Provide the (X, Y) coordinate of the cell's center where the given text is located.  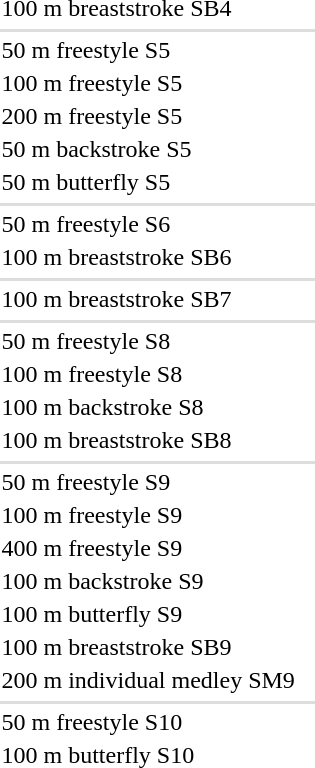
100 m breaststroke SB8 (148, 440)
400 m freestyle S9 (148, 548)
50 m freestyle S10 (148, 722)
100 m breaststroke SB6 (148, 257)
50 m backstroke S5 (148, 149)
100 m breaststroke SB9 (148, 647)
100 m freestyle S5 (148, 83)
200 m freestyle S5 (148, 116)
100 m backstroke S8 (148, 407)
100 m freestyle S9 (148, 515)
100 m breaststroke SB7 (148, 299)
100 m butterfly S9 (148, 614)
50 m freestyle S8 (148, 341)
200 m individual medley SM9 (148, 680)
100 m backstroke S9 (148, 581)
50 m butterfly S5 (148, 182)
50 m freestyle S5 (148, 50)
100 m freestyle S8 (148, 374)
50 m freestyle S9 (148, 482)
50 m freestyle S6 (148, 224)
